Extract the (x, y) coordinate from the center of the cell holding the provided text.  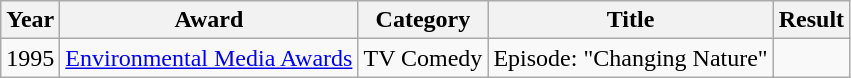
Episode: "Changing Nature" (630, 58)
Result (811, 20)
Environmental Media Awards (209, 58)
Category (423, 20)
Title (630, 20)
1995 (30, 58)
Award (209, 20)
TV Comedy (423, 58)
Year (30, 20)
